For the text-containing cell, return its midpoint in (X, Y) coordinate format. 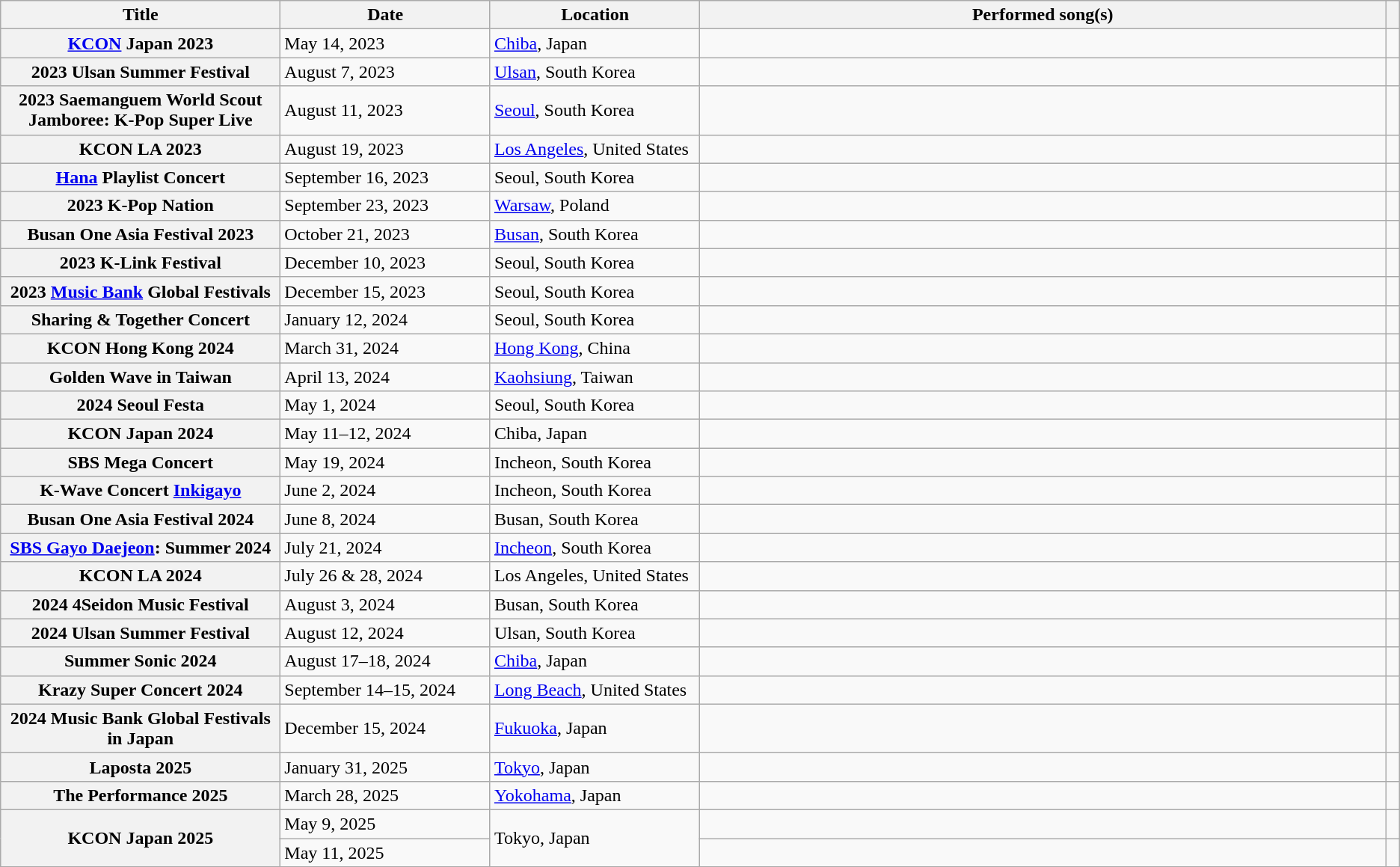
July 26 & 28, 2024 (386, 576)
October 21, 2023 (386, 234)
2024 4Seidon Music Festival (141, 604)
August 3, 2024 (386, 604)
August 19, 2023 (386, 149)
December 15, 2024 (386, 729)
2023 Music Bank Global Festivals (141, 291)
KCON Japan 2023 (141, 43)
March 31, 2024 (386, 348)
Golden Wave in Taiwan (141, 376)
May 9, 2025 (386, 824)
September 14–15, 2024 (386, 690)
January 31, 2025 (386, 767)
August 7, 2023 (386, 72)
KCON Japan 2024 (141, 434)
Busan One Asia Festival 2023 (141, 234)
2024 Music Bank Global Festivals in Japan (141, 729)
SBS Gayo Daejeon: Summer 2024 (141, 548)
KCON LA 2023 (141, 149)
April 13, 2024 (386, 376)
July 21, 2024 (386, 548)
September 23, 2023 (386, 206)
The Performance 2025 (141, 795)
August 17–18, 2024 (386, 661)
June 8, 2024 (386, 519)
2023 K-Link Festival (141, 263)
May 11–12, 2024 (386, 434)
2023 Saemanguem World Scout Jamboree: K-Pop Super Live (141, 111)
Performed song(s) (1043, 15)
2024 Ulsan Summer Festival (141, 633)
SBS Mega Concert (141, 462)
Yokohama, Japan (595, 795)
August 11, 2023 (386, 111)
KCON Hong Kong 2024 (141, 348)
August 12, 2024 (386, 633)
KCON Japan 2025 (141, 838)
December 10, 2023 (386, 263)
Warsaw, Poland (595, 206)
2023 Ulsan Summer Festival (141, 72)
Date (386, 15)
Kaohsiung, Taiwan (595, 376)
May 19, 2024 (386, 462)
Location (595, 15)
Laposta 2025 (141, 767)
Summer Sonic 2024 (141, 661)
December 15, 2023 (386, 291)
KCON LA 2024 (141, 576)
Long Beach, United States (595, 690)
Busan One Asia Festival 2024 (141, 519)
May 1, 2024 (386, 405)
May 11, 2025 (386, 852)
May 14, 2023 (386, 43)
2024 Seoul Festa (141, 405)
September 16, 2023 (386, 177)
Hana Playlist Concert (141, 177)
Krazy Super Concert 2024 (141, 690)
K-Wave Concert Inkigayo (141, 491)
Sharing & Together Concert (141, 319)
January 12, 2024 (386, 319)
March 28, 2025 (386, 795)
Hong Kong, China (595, 348)
Title (141, 15)
Fukuoka, Japan (595, 729)
June 2, 2024 (386, 491)
2023 K-Pop Nation (141, 206)
